Scan for the cell matching the given text and deliver its [x, y] coordinate at center. 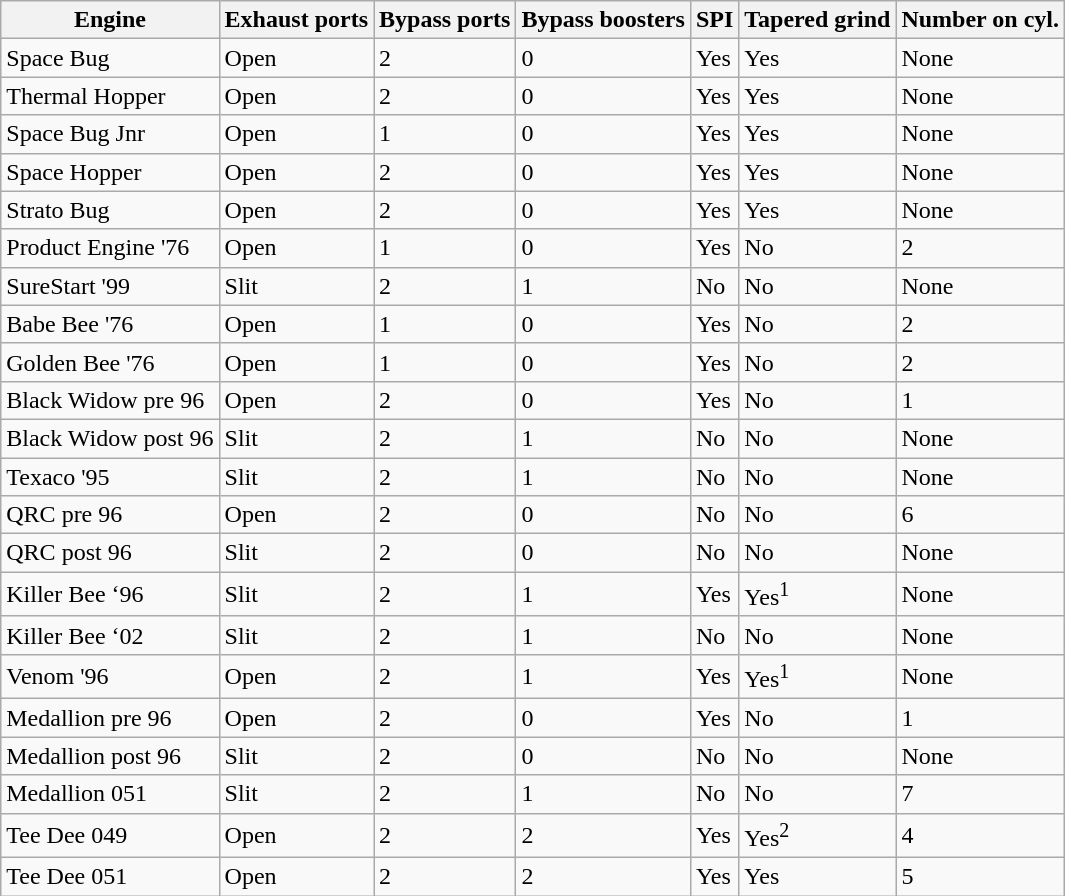
Number on cyl. [980, 20]
Texaco '95 [110, 477]
Bypass ports [445, 20]
7 [980, 794]
Medallion post 96 [110, 756]
Killer Bee ‘96 [110, 594]
Tee Dee 051 [110, 877]
QRC pre 96 [110, 515]
Killer Bee ‘02 [110, 635]
5 [980, 877]
Product Engine '76 [110, 248]
QRC post 96 [110, 553]
SPI [714, 20]
Bypass boosters [603, 20]
Space Hopper [110, 172]
Tapered grind [818, 20]
Venom '96 [110, 676]
Exhaust ports [296, 20]
Medallion pre 96 [110, 718]
Thermal Hopper [110, 96]
Black Widow pre 96 [110, 400]
Golden Bee '76 [110, 362]
Space Bug [110, 58]
SureStart '99 [110, 286]
Strato Bug [110, 210]
Engine [110, 20]
Tee Dee 049 [110, 836]
Medallion 051 [110, 794]
Yes2 [818, 836]
Babe Bee '76 [110, 324]
4 [980, 836]
Black Widow post 96 [110, 438]
6 [980, 515]
Space Bug Jnr [110, 134]
